Find where the given text appears and provide that cell's center as [X, Y] coordinate. 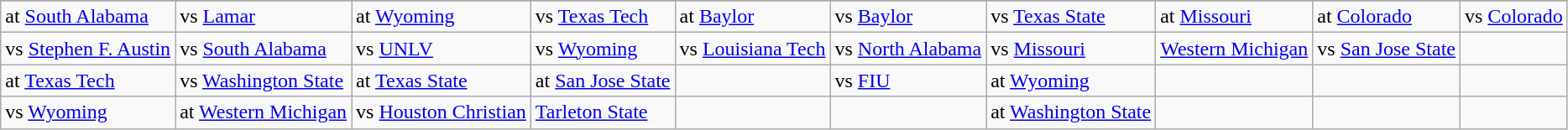
vs San Jose State [1387, 49]
at South Alabama [88, 17]
vs Missouri [1071, 49]
vs UNLV [442, 49]
at Colorado [1387, 17]
at Missouri [1234, 17]
vs Lamar [264, 17]
at Texas State [442, 81]
vs Washington State [264, 81]
vs FIU [908, 81]
at Baylor [752, 17]
vs Colorado [1513, 17]
at Western Michigan [264, 112]
vs Stephen F. Austin [88, 49]
Tarleton State [603, 112]
vs North Alabama [908, 49]
at Washington State [1071, 112]
vs Texas State [1071, 17]
vs Baylor [908, 17]
vs Louisiana Tech [752, 49]
at Texas Tech [88, 81]
Western Michigan [1234, 49]
vs Texas Tech [603, 17]
at San Jose State [603, 81]
vs Houston Christian [442, 112]
vs South Alabama [264, 49]
